Capture the cell that displays the provided text and extract its [x, y] central coordinate. 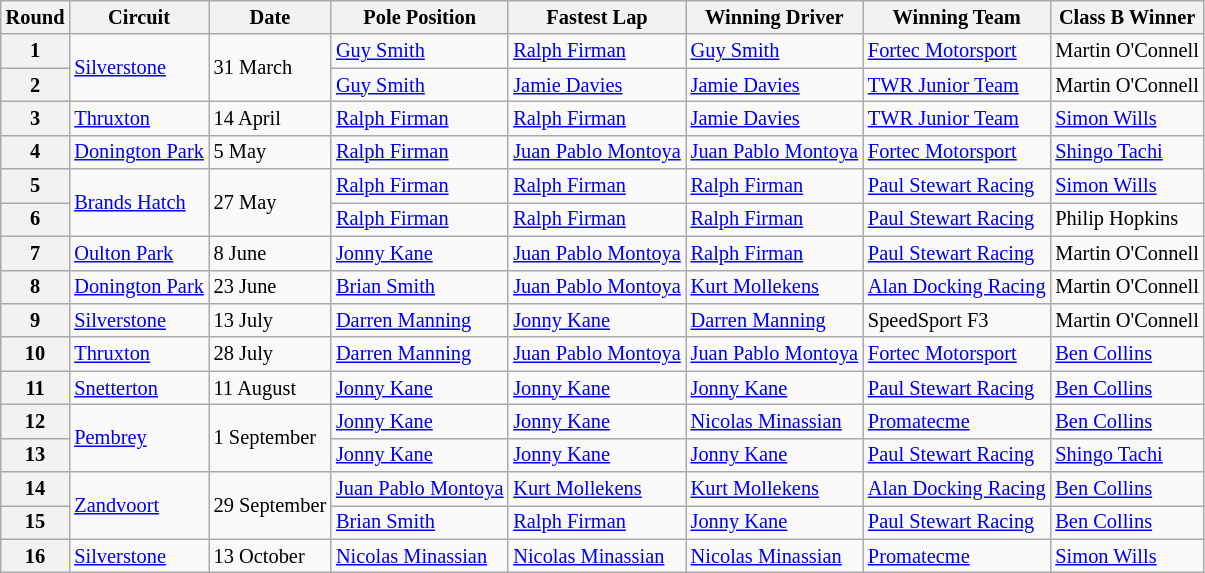
29 September [270, 506]
Winning Driver [774, 17]
8 [36, 287]
Pembrey [138, 438]
Class B Winner [1126, 17]
Brands Hatch [138, 202]
Philip Hopkins [1126, 219]
8 June [270, 253]
14 April [270, 118]
13 July [270, 320]
1 September [270, 438]
3 [36, 118]
27 May [270, 202]
2 [36, 85]
13 [36, 455]
13 October [270, 556]
Zandvoort [138, 506]
4 [36, 152]
Oulton Park [138, 253]
Circuit [138, 17]
10 [36, 354]
12 [36, 421]
SpeedSport F3 [956, 320]
15 [36, 522]
31 March [270, 68]
5 [36, 186]
Winning Team [956, 17]
11 August [270, 388]
6 [36, 219]
1 [36, 51]
Date [270, 17]
28 July [270, 354]
14 [36, 489]
16 [36, 556]
7 [36, 253]
Fastest Lap [596, 17]
Pole Position [420, 17]
Snetterton [138, 388]
Round [36, 17]
9 [36, 320]
23 June [270, 287]
5 May [270, 152]
11 [36, 388]
